From the cell containing the given text, extract its center point as (x, y) coordinate. 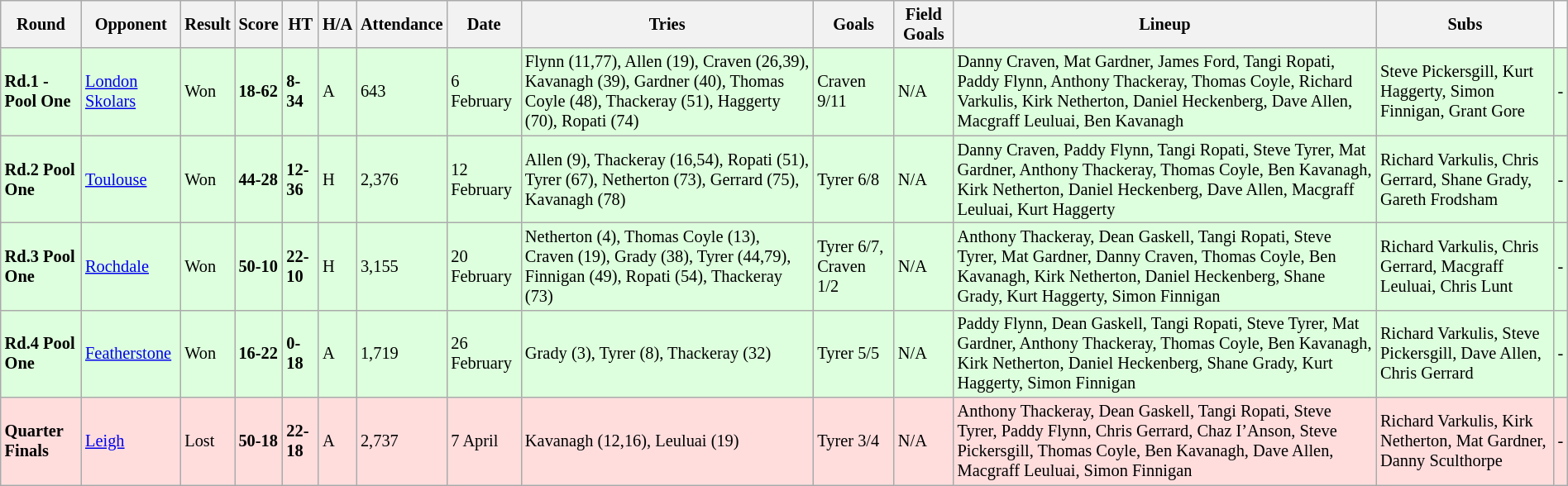
18-62 (259, 92)
12 February (484, 179)
Allen (9), Thackeray (16,54), Ropati (51), Tyrer (67), Netherton (73), Gerrard (75), Kavanagh (78) (667, 179)
643 (402, 92)
Richard Varkulis, Kirk Netherton, Mat Gardner, Danny Sculthorpe (1465, 441)
8-34 (301, 92)
Goals (853, 24)
Tyrer 6/8 (853, 179)
Tries (667, 24)
44-28 (259, 179)
Opponent (131, 24)
Tyrer 5/5 (853, 354)
22-18 (301, 441)
Steve Pickersgill, Kurt Haggerty, Simon Finnigan, Grant Gore (1465, 92)
20 February (484, 266)
Subs (1465, 24)
Rd.1 - Pool One (41, 92)
Score (259, 24)
16-22 (259, 354)
Attendance (402, 24)
Round (41, 24)
Netherton (4), Thomas Coyle (13), Craven (19), Grady (38), Tyrer (44,79), Finnigan (49), Ropati (54), Thackeray (73) (667, 266)
22-10 (301, 266)
2,376 (402, 179)
Flynn (11,77), Allen (19), Craven (26,39), Kavanagh (39), Gardner (40), Thomas Coyle (48), Thackeray (51), Haggerty (70), Ropati (74) (667, 92)
London Skolars (131, 92)
Leigh (131, 441)
Tyrer 3/4 (853, 441)
Featherstone (131, 354)
Field Goals (924, 24)
Craven 9/11 (853, 92)
Date (484, 24)
Rd.2 Pool One (41, 179)
7 April (484, 441)
1,719 (402, 354)
Tyrer 6/7, Craven 1/2 (853, 266)
3,155 (402, 266)
0-18 (301, 354)
50-18 (259, 441)
Richard Varkulis, Steve Pickersgill, Dave Allen, Chris Gerrard (1465, 354)
Richard Varkulis, Chris Gerrard, Shane Grady, Gareth Frodsham (1465, 179)
Result (207, 24)
2,737 (402, 441)
Toulouse (131, 179)
Rochdale (131, 266)
Quarter Finals (41, 441)
12-36 (301, 179)
Rd.4 Pool One (41, 354)
50-10 (259, 266)
6 February (484, 92)
Lineup (1164, 24)
Kavanagh (12,16), Leuluai (19) (667, 441)
Lost (207, 441)
HT (301, 24)
Richard Varkulis, Chris Gerrard, Macgraff Leuluai, Chris Lunt (1465, 266)
H/A (337, 24)
Grady (3), Tyrer (8), Thackeray (32) (667, 354)
Rd.3 Pool One (41, 266)
26 February (484, 354)
